Pinpoint the cell where the given text exists, returning its [X, Y] midpoint coordinate. 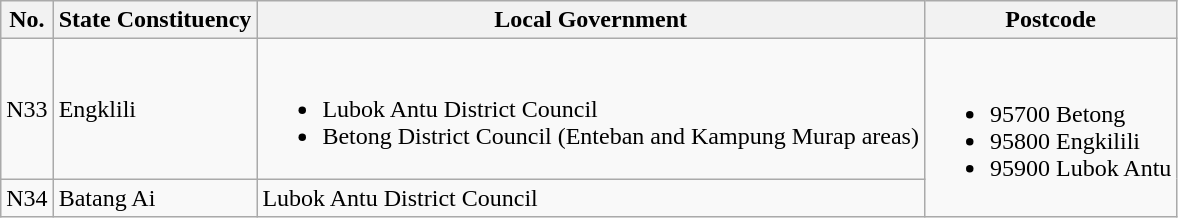
N33 [27, 109]
State Constituency [155, 20]
N34 [27, 198]
Lubok Antu District Council [591, 198]
Local Government [591, 20]
No. [27, 20]
95700 Betong95800 Engkilili95900 Lubok Antu [1050, 128]
Batang Ai [155, 198]
Lubok Antu District CouncilBetong District Council (Enteban and Kampung Murap areas) [591, 109]
Postcode [1050, 20]
Engklili [155, 109]
